Provide the [x, y] coordinate of the cell's center where the given text is located.  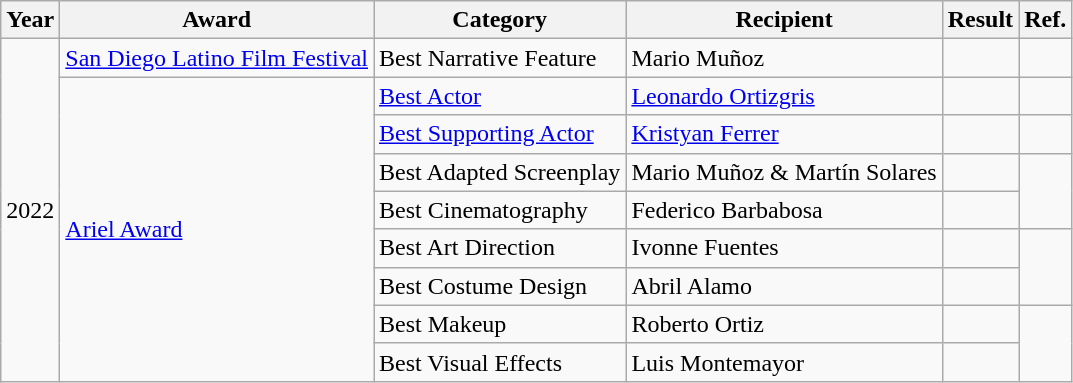
Abril Alamo [784, 286]
Best Supporting Actor [500, 134]
Best Narrative Feature [500, 58]
Ivonne Fuentes [784, 248]
Mario Muñoz & Martín Solares [784, 172]
Best Costume Design [500, 286]
2022 [30, 210]
Award [217, 20]
Luis Montemayor [784, 362]
Leonardo Ortizgris [784, 96]
San Diego Latino Film Festival [217, 58]
Result [980, 20]
Year [30, 20]
Best Actor [500, 96]
Ariel Award [217, 229]
Best Makeup [500, 324]
Federico Barbabosa [784, 210]
Best Adapted Screenplay [500, 172]
Best Visual Effects [500, 362]
Best Art Direction [500, 248]
Category [500, 20]
Roberto Ortiz [784, 324]
Best Cinematography [500, 210]
Mario Muñoz [784, 58]
Kristyan Ferrer [784, 134]
Recipient [784, 20]
Ref. [1046, 20]
